Search for the cell housing the specified text and yield its (X, Y) center coordinate. 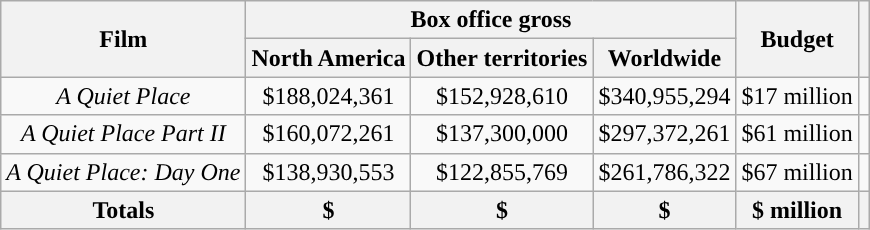
$261,786,322 (664, 172)
$152,928,610 (502, 96)
A Quiet Place (124, 96)
$188,024,361 (328, 96)
$17 million (797, 96)
Worldwide (664, 58)
A Quiet Place: Day One (124, 172)
$138,930,553 (328, 172)
$122,855,769 (502, 172)
North America (328, 58)
$67 million (797, 172)
Film (124, 39)
$297,372,261 (664, 134)
Other territories (502, 58)
$340,955,294 (664, 96)
A Quiet Place Part II (124, 134)
Totals (124, 210)
$160,072,261 (328, 134)
$61 million (797, 134)
$ million (797, 210)
Box office gross (491, 20)
Budget (797, 39)
$137,300,000 (502, 134)
